Identify which cell holds the provided text, then report its (X, Y) central coordinate. 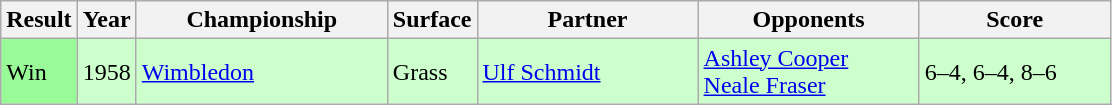
Opponents (808, 20)
Grass (432, 72)
Year (106, 20)
Surface (432, 20)
Result (39, 20)
Ulf Schmidt (588, 72)
Wimbledon (262, 72)
6–4, 6–4, 8–6 (1014, 72)
Win (39, 72)
Championship (262, 20)
Partner (588, 20)
Score (1014, 20)
1958 (106, 72)
Ashley Cooper Neale Fraser (808, 72)
